Find where the given text appears and provide that cell's center as [X, Y] coordinate. 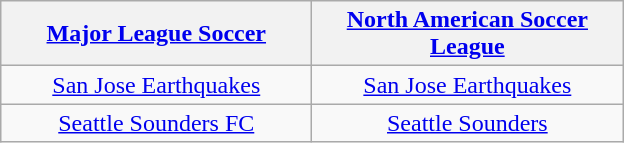
North American Soccer League [468, 34]
Major League Soccer [156, 34]
Seattle Sounders FC [156, 123]
Seattle Sounders [468, 123]
